Return the (x, y) coordinate for the center point of the cell that contains the specified text.  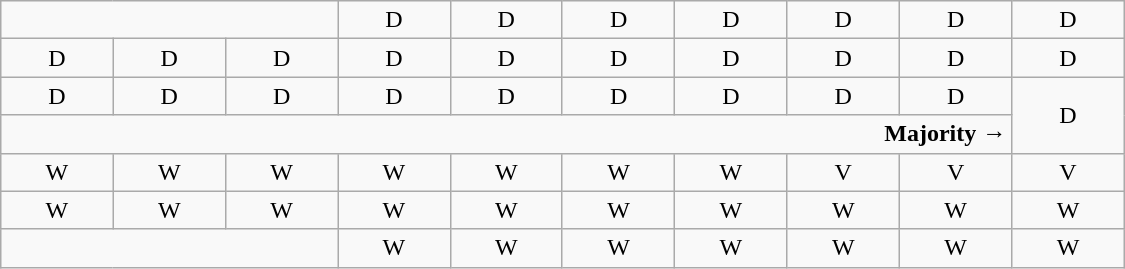
Majority → (506, 134)
